Return the (x, y) coordinate for the center point of the cell that contains the specified text.  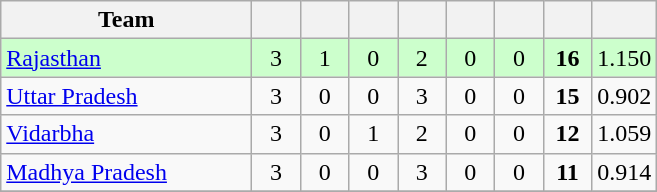
Team (126, 20)
Vidarbha (126, 134)
Rajasthan (126, 58)
15 (568, 96)
16 (568, 58)
0.902 (624, 96)
0.914 (624, 172)
11 (568, 172)
1.059 (624, 134)
Uttar Pradesh (126, 96)
Madhya Pradesh (126, 172)
12 (568, 134)
1.150 (624, 58)
